Extract the (x, y) coordinate from the center of the cell holding the provided text.  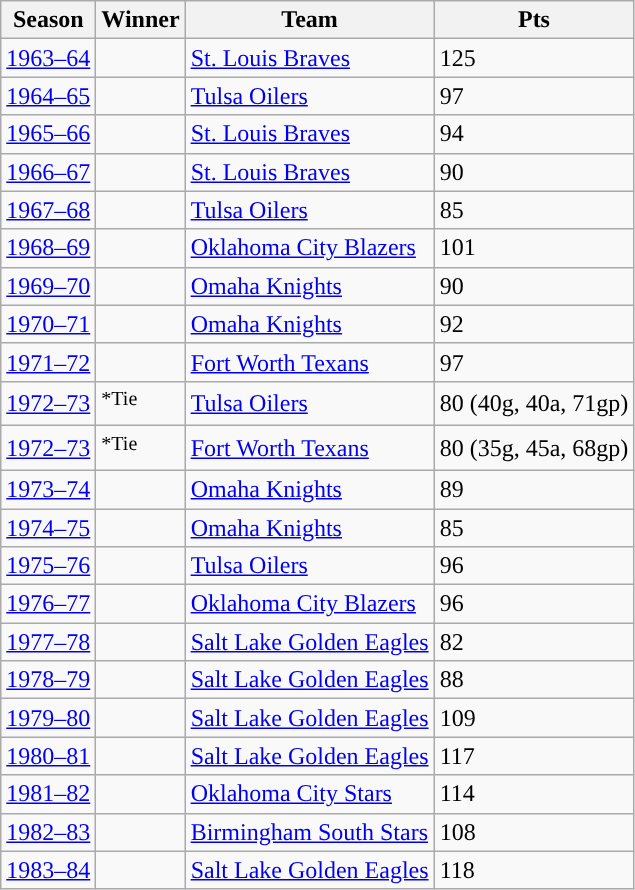
1975–76 (48, 566)
1967–68 (48, 210)
125 (534, 58)
1963–64 (48, 58)
1966–67 (48, 172)
1964–65 (48, 96)
117 (534, 756)
1982–83 (48, 832)
1973–74 (48, 489)
80 (35g, 45a, 68gp) (534, 448)
108 (534, 832)
Season (48, 20)
Winner (140, 20)
1971–72 (48, 362)
118 (534, 870)
1979–80 (48, 718)
Pts (534, 20)
92 (534, 324)
1976–77 (48, 604)
89 (534, 489)
Oklahoma City Stars (310, 794)
1980–81 (48, 756)
1969–70 (48, 286)
Birmingham South Stars (310, 832)
1974–75 (48, 528)
1965–66 (48, 134)
114 (534, 794)
Team (310, 20)
80 (40g, 40a, 71gp) (534, 404)
101 (534, 248)
1978–79 (48, 680)
94 (534, 134)
1977–78 (48, 642)
82 (534, 642)
1970–71 (48, 324)
109 (534, 718)
88 (534, 680)
1981–82 (48, 794)
1968–69 (48, 248)
1983–84 (48, 870)
